Return the [x, y] coordinate for the center point of the cell that contains the specified text.  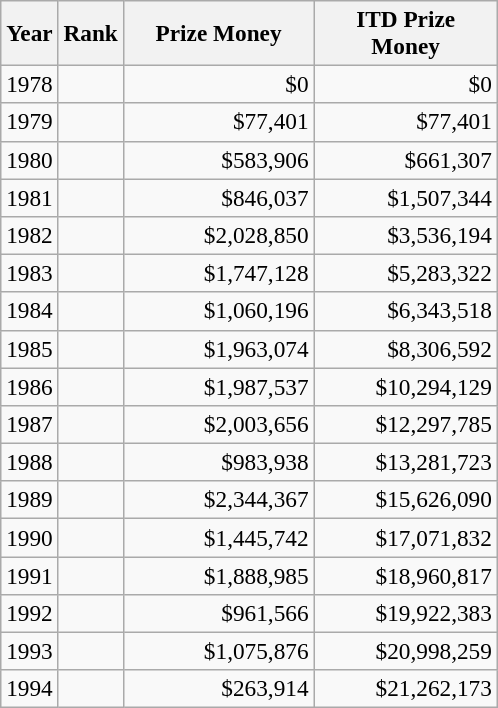
$10,294,129 [406, 386]
1994 [30, 689]
$5,283,322 [406, 273]
$961,566 [218, 613]
$19,922,383 [406, 613]
1986 [30, 386]
$6,343,518 [406, 311]
$263,914 [218, 689]
1988 [30, 462]
$21,262,173 [406, 689]
$583,906 [218, 160]
1979 [30, 122]
$12,297,785 [406, 424]
$2,003,656 [218, 424]
1985 [30, 349]
1978 [30, 84]
1980 [30, 160]
1983 [30, 273]
1981 [30, 197]
$1,075,876 [218, 651]
$8,306,592 [406, 349]
$1,507,344 [406, 197]
$20,998,259 [406, 651]
1992 [30, 613]
$17,071,832 [406, 537]
$1,987,537 [218, 386]
$846,037 [218, 197]
$661,307 [406, 160]
1984 [30, 311]
$18,960,817 [406, 575]
$1,747,128 [218, 273]
$1,060,196 [218, 311]
1982 [30, 235]
ITD Prize Money [406, 32]
$1,445,742 [218, 537]
$1,963,074 [218, 349]
$983,938 [218, 462]
1989 [30, 500]
$13,281,723 [406, 462]
1993 [30, 651]
$3,536,194 [406, 235]
1987 [30, 424]
1990 [30, 537]
$2,028,850 [218, 235]
$2,344,367 [218, 500]
Prize Money [218, 32]
$1,888,985 [218, 575]
$15,626,090 [406, 500]
Rank [90, 32]
Year [30, 32]
1991 [30, 575]
